Scan for the cell matching the given text and deliver its [X, Y] coordinate at center. 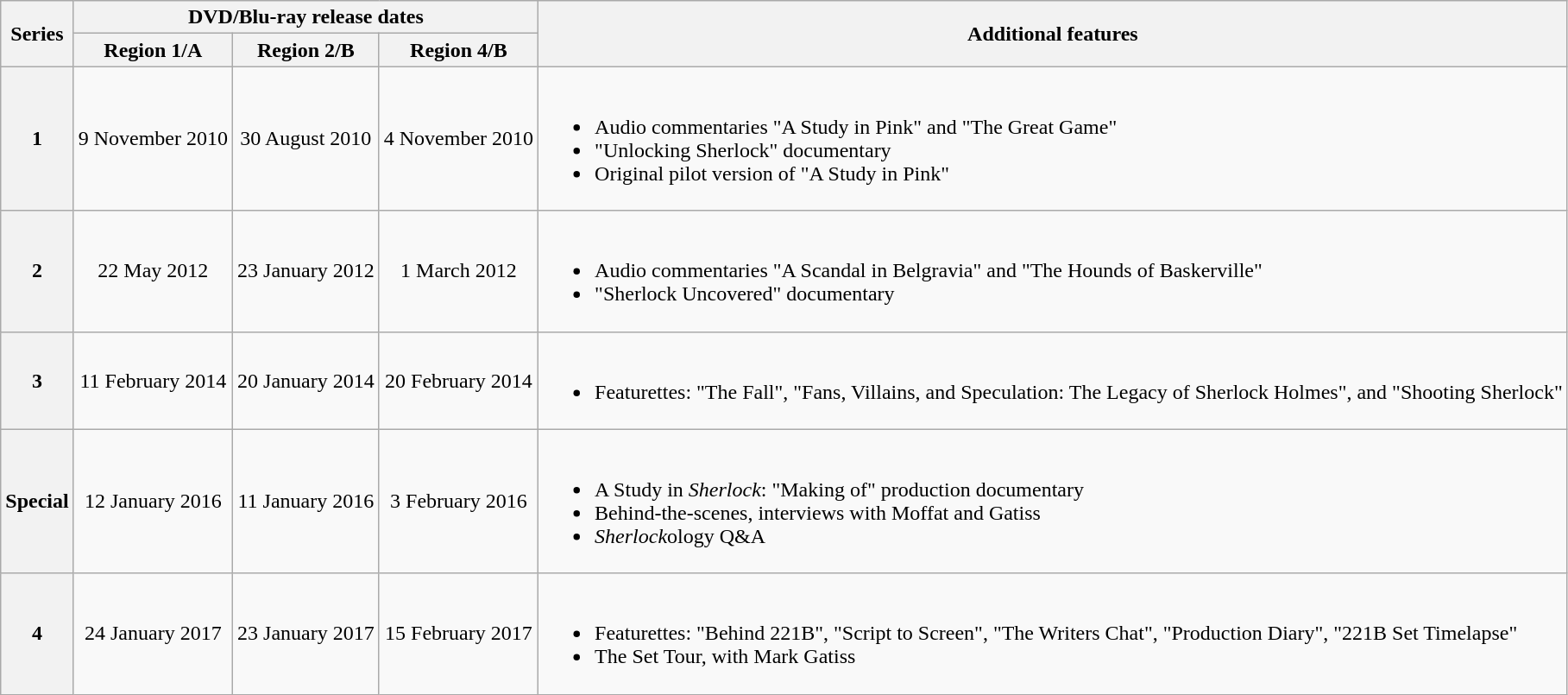
Series [37, 34]
Featurettes: "Behind 221B", "Script to Screen", "The Writers Chat", "Production Diary", "221B Set Timelapse"The Set Tour, with Mark Gatiss [1053, 634]
Region 2/B [306, 50]
Featurettes: "The Fall", "Fans, Villains, and Speculation: The Legacy of Sherlock Holmes", and "Shooting Sherlock" [1053, 380]
15 February 2017 [458, 634]
23 January 2017 [306, 634]
1 [37, 138]
3 [37, 380]
20 February 2014 [458, 380]
4 November 2010 [458, 138]
1 March 2012 [458, 271]
4 [37, 634]
Region 1/A [153, 50]
2 [37, 271]
Audio commentaries "A Scandal in Belgravia" and "The Hounds of Baskerville""Sherlock Uncovered" documentary [1053, 271]
9 November 2010 [153, 138]
Audio commentaries "A Study in Pink" and "The Great Game""Unlocking Sherlock" documentaryOriginal pilot version of "A Study in Pink" [1053, 138]
11 February 2014 [153, 380]
23 January 2012 [306, 271]
Special [37, 501]
30 August 2010 [306, 138]
Additional features [1053, 34]
12 January 2016 [153, 501]
Region 4/B [458, 50]
22 May 2012 [153, 271]
A Study in Sherlock: "Making of" production documentaryBehind-the-scenes, interviews with Moffat and GatissSherlockology Q&A [1053, 501]
11 January 2016 [306, 501]
3 February 2016 [458, 501]
24 January 2017 [153, 634]
20 January 2014 [306, 380]
DVD/Blu-ray release dates [305, 17]
